Scan for the cell matching the given text and deliver its (x, y) coordinate at center. 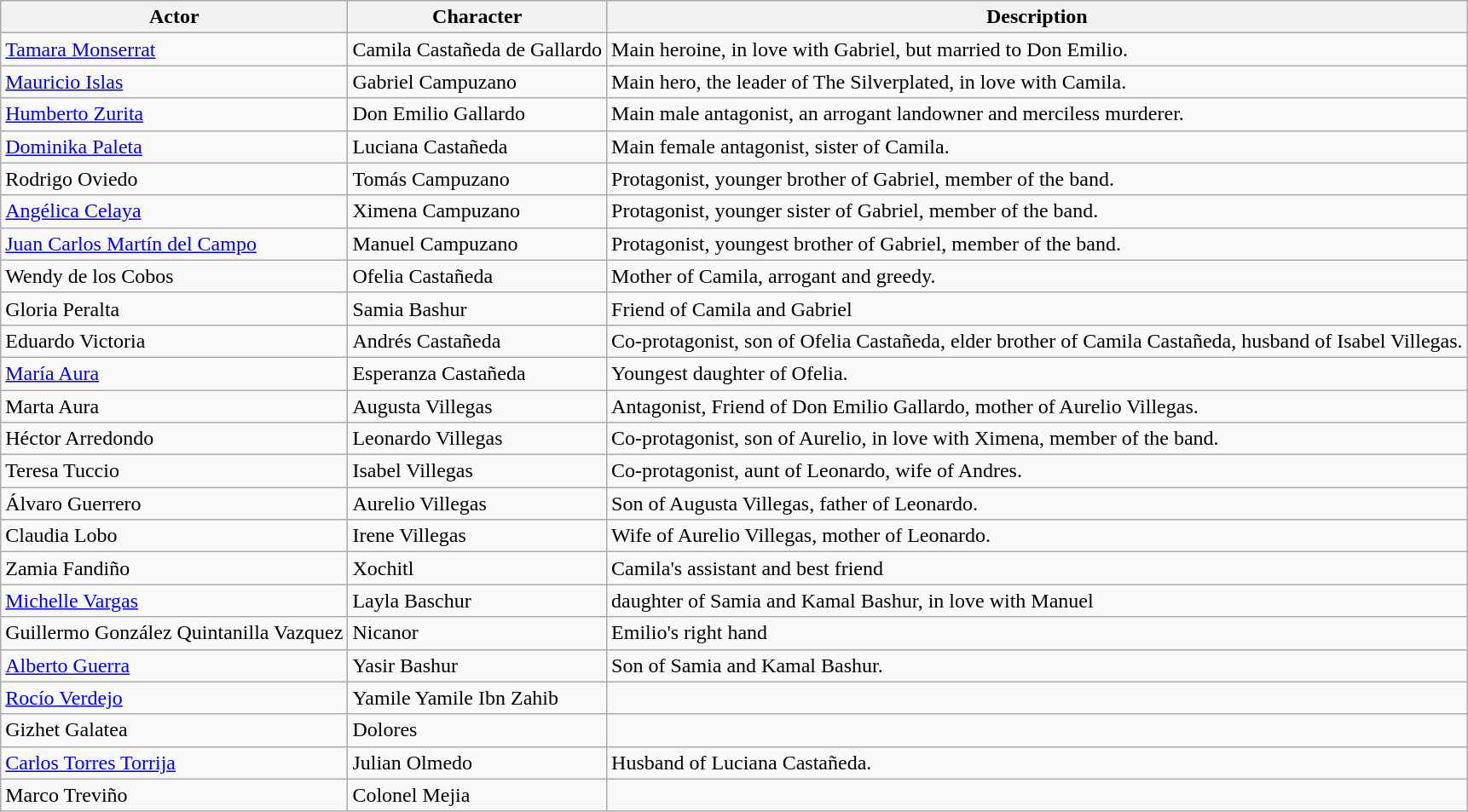
Son of Samia and Kamal Bashur. (1037, 665)
Friend of Camila and Gabriel (1037, 308)
Youngest daughter of Ofelia. (1037, 373)
Co-protagonist, aunt of Leonardo, wife of Andres. (1037, 471)
Rodrigo Oviedo (174, 179)
Actor (174, 17)
Héctor Arredondo (174, 439)
Character (477, 17)
Álvaro Guerrero (174, 504)
Leonardo Villegas (477, 439)
Andrés Castañeda (477, 341)
Alberto Guerra (174, 665)
Gloria Peralta (174, 308)
Dolores (477, 730)
Marco Treviño (174, 795)
Ofelia Castañeda (477, 276)
María Aura (174, 373)
Juan Carlos Martín del Campo (174, 244)
Protagonist, youngest brother of Gabriel, member of the band. (1037, 244)
Co-protagonist, son of Aurelio, in love with Ximena, member of the band. (1037, 439)
Manuel Campuzano (477, 244)
Marta Aura (174, 406)
Samia Bashur (477, 308)
Eduardo Victoria (174, 341)
Xochitl (477, 568)
Main male antagonist, an arrogant landowner and merciless murderer. (1037, 114)
Description (1037, 17)
Tamara Monserrat (174, 49)
Rocío Verdejo (174, 698)
Isabel Villegas (477, 471)
Camila's assistant and best friend (1037, 568)
Gizhet Galatea (174, 730)
Main heroine, in love with Gabriel, but married to Don Emilio. (1037, 49)
Yamile Yamile Ibn Zahib (477, 698)
Ximena Campuzano (477, 211)
Zamia Fandiño (174, 568)
Don Emilio Gallardo (477, 114)
Protagonist, younger brother of Gabriel, member of the band. (1037, 179)
Antagonist, Friend of Don Emilio Gallardo, mother of Aurelio Villegas. (1037, 406)
Yasir Bashur (477, 665)
Husband of Luciana Castañeda. (1037, 763)
Augusta Villegas (477, 406)
Tomás Campuzano (477, 179)
Nicanor (477, 633)
Julian Olmedo (477, 763)
Aurelio Villegas (477, 504)
Colonel Mejia (477, 795)
Claudia Lobo (174, 536)
Mother of Camila, arrogant and greedy. (1037, 276)
Michelle Vargas (174, 601)
Teresa Tuccio (174, 471)
Irene Villegas (477, 536)
Esperanza Castañeda (477, 373)
Co-protagonist, son of Ofelia Castañeda, elder brother of Camila Castañeda, husband of Isabel Villegas. (1037, 341)
Main female antagonist, sister of Camila. (1037, 147)
Dominika Paleta (174, 147)
Luciana Castañeda (477, 147)
Layla Baschur (477, 601)
Wendy de los Cobos (174, 276)
Son of Augusta Villegas, father of Leonardo. (1037, 504)
Gabriel Campuzano (477, 82)
Mauricio Islas (174, 82)
Carlos Torres Torrija (174, 763)
Camila Castañeda de Gallardo (477, 49)
Emilio's right hand (1037, 633)
Main hero, the leader of The Silverplated, in love with Camila. (1037, 82)
Humberto Zurita (174, 114)
Angélica Celaya (174, 211)
Guillermo González Quintanilla Vazquez (174, 633)
Wife of Aurelio Villegas, mother of Leonardo. (1037, 536)
Protagonist, younger sister of Gabriel, member of the band. (1037, 211)
daughter of Samia and Kamal Bashur, in love with Manuel (1037, 601)
